From the cell containing the given text, extract its center point as [X, Y] coordinate. 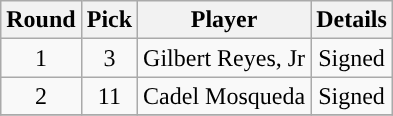
Round [41, 20]
Gilbert Reyes, Jr [224, 58]
2 [41, 96]
Pick [109, 20]
Details [352, 20]
Player [224, 20]
Cadel Mosqueda [224, 96]
11 [109, 96]
1 [41, 58]
3 [109, 58]
